Capture the cell that displays the provided text and extract its [x, y] central coordinate. 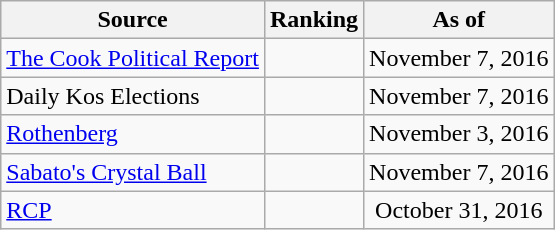
Sabato's Crystal Ball [133, 172]
October 31, 2016 [459, 210]
Source [133, 20]
Rothenberg [133, 134]
Daily Kos Elections [133, 96]
Ranking [314, 20]
November 3, 2016 [459, 134]
RCP [133, 210]
As of [459, 20]
The Cook Political Report [133, 58]
